Scan for the cell matching the given text and deliver its [x, y] coordinate at center. 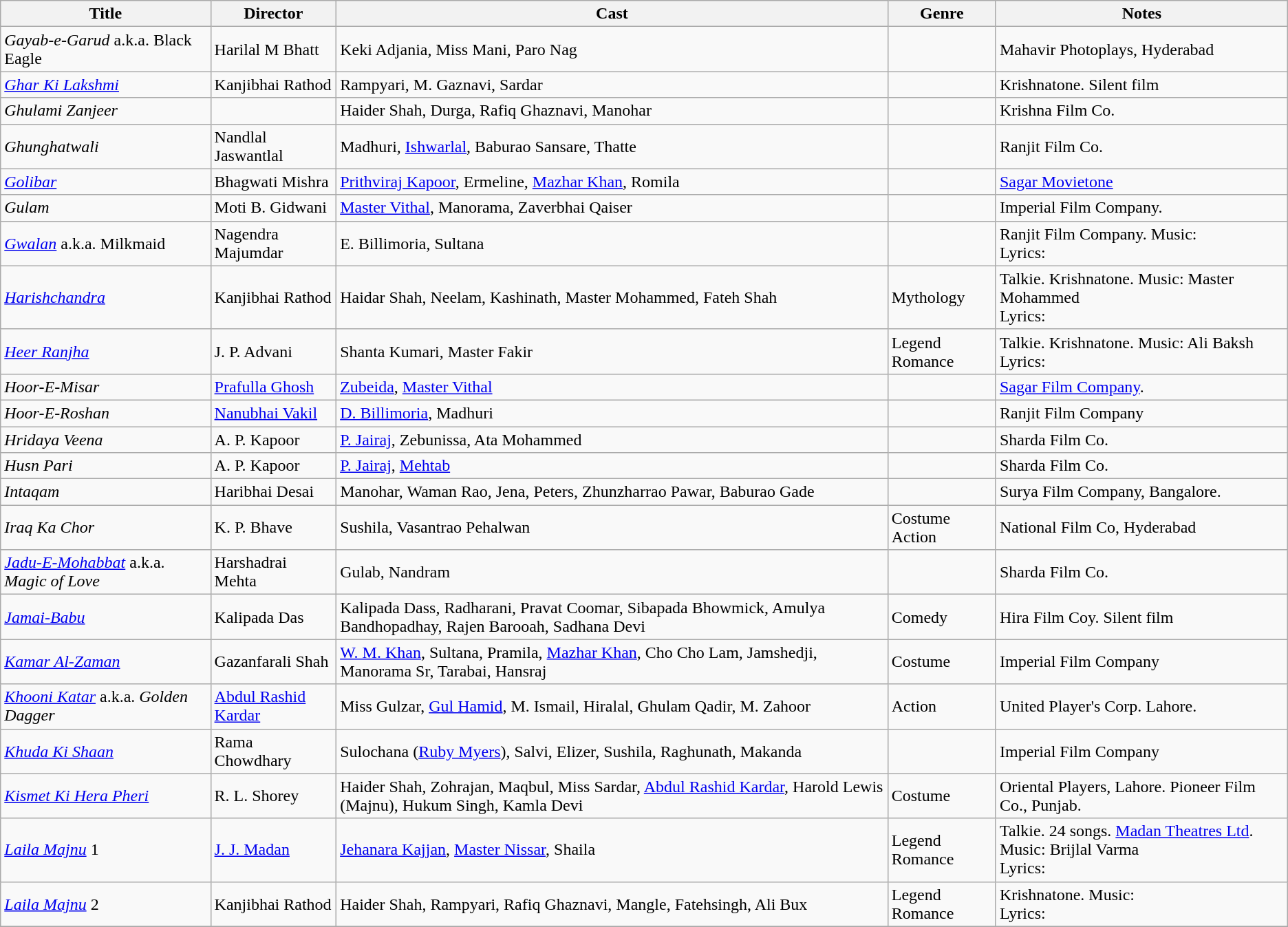
Haider Shah, Durga, Rafiq Ghaznavi, Manohar [612, 111]
Nanubhai Vakil [274, 413]
Haidar Shah, Neelam, Kashinath, Master Mohammed, Fateh Shah [612, 297]
United Player's Corp. Lahore. [1141, 706]
Krishna Film Co. [1141, 111]
Ranjit Film Co. [1141, 146]
Costume Action [941, 527]
Heer Ranjha [106, 351]
Jamai-Babu [106, 617]
Kalipada Das [274, 617]
Krishnatone. Music: Lyrics: [1141, 904]
Moti B. Gidwani [274, 208]
K. P. Bhave [274, 527]
Rama Chowdhary [274, 752]
Keki Adjania, Miss Mani, Paro Nag [612, 50]
Director [274, 14]
Kismet Ki Hera Pheri [106, 796]
Mythology [941, 297]
Jadu-E-Mohabbat a.k.a. Magic of Love [106, 573]
Madhuri, Ishwarlal, Baburao Sansare, Thatte [612, 146]
Talkie. 24 songs. Madan Theatres Ltd. Music: Brijlal VarmaLyrics: [1141, 850]
Nandlal Jaswantlal [274, 146]
Hira Film Coy. Silent film [1141, 617]
D. Billimoria, Madhuri [612, 413]
Sagar Film Company. [1141, 387]
W. M. Khan, Sultana, Pramila, Mazhar Khan, Cho Cho Lam, Jamshedji, Manorama Sr, Tarabai, Hansraj [612, 662]
Rampyari, M. Gaznavi, Sardar [612, 85]
P. Jairaj, Zebunissa, Ata Mohammed [612, 440]
Sagar Movietone [1141, 182]
Haribhai Desai [274, 492]
Gazanfarali Shah [274, 662]
Kamar Al-Zaman [106, 662]
Mahavir Photoplays, Hyderabad [1141, 50]
Abdul Rashid Kardar [274, 706]
Jehanara Kajjan, Master Nissar, Shaila [612, 850]
Surya Film Company, Bangalore. [1141, 492]
Ranjit Film Company [1141, 413]
Oriental Players, Lahore. Pioneer Film Co., Punjab. [1141, 796]
Hoor-E-Misar [106, 387]
Ghulami Zanjeer [106, 111]
Miss Gulzar, Gul Hamid, M. Ismail, Hiralal, Ghulam Qadir, M. Zahoor [612, 706]
P. Jairaj, Mehtab [612, 466]
Bhagwati Mishra [274, 182]
Sushila, Vasantrao Pehalwan [612, 527]
Kalipada Dass, Radharani, Pravat Coomar, Sibapada Bhowmick, Amulya Bandhopadhay, Rajen Barooah, Sadhana Devi [612, 617]
Prithviraj Kapoor, Ermeline, Mazhar Khan, Romila [612, 182]
Intaqam [106, 492]
Manohar, Waman Rao, Jena, Peters, Zhunzharrao Pawar, Baburao Gade [612, 492]
Ghunghatwali [106, 146]
Cast [612, 14]
Harilal M Bhatt [274, 50]
Master Vithal, Manorama, Zaverbhai Qaiser [612, 208]
Khooni Katar a.k.a. Golden Dagger [106, 706]
Laila Majnu 2 [106, 904]
E. Billimoria, Sultana [612, 244]
R. L. Shorey [274, 796]
Imperial Film Company. [1141, 208]
Haider Shah, Rampyari, Rafiq Ghaznavi, Mangle, Fatehsingh, Ali Bux [612, 904]
National Film Co, Hyderabad [1141, 527]
Gulab, Nandram [612, 573]
Genre [941, 14]
J. P. Advani [274, 351]
Ghar Ki Lakshmi [106, 85]
Notes [1141, 14]
Hridaya Veena [106, 440]
Iraq Ka Chor [106, 527]
Action [941, 706]
Shanta Kumari, Master Fakir [612, 351]
Gulam [106, 208]
J. J. Madan [274, 850]
Harshadrai Mehta [274, 573]
Harishchandra [106, 297]
Comedy [941, 617]
Hoor-E-Roshan [106, 413]
Talkie. Krishnatone. Music: Ali BakshLyrics: [1141, 351]
Ranjit Film Company. Music: Lyrics: [1141, 244]
Gayab-e-Garud a.k.a. Black Eagle [106, 50]
Prafulla Ghosh [274, 387]
Haider Shah, Zohrajan, Maqbul, Miss Sardar, Abdul Rashid Kardar, Harold Lewis (Majnu), Hukum Singh, Kamla Devi [612, 796]
Talkie. Krishnatone. Music: Master MohammedLyrics: [1141, 297]
Krishnatone. Silent film [1141, 85]
Gwalan a.k.a. Milkmaid [106, 244]
Sulochana (Ruby Myers), Salvi, Elizer, Sushila, Raghunath, Makanda [612, 752]
Husn Pari [106, 466]
Laila Majnu 1 [106, 850]
Zubeida, Master Vithal [612, 387]
Nagendra Majumdar [274, 244]
Golibar [106, 182]
Khuda Ki Shaan [106, 752]
Title [106, 14]
